Return the [X, Y] coordinate for the center point of the cell that contains the specified text.  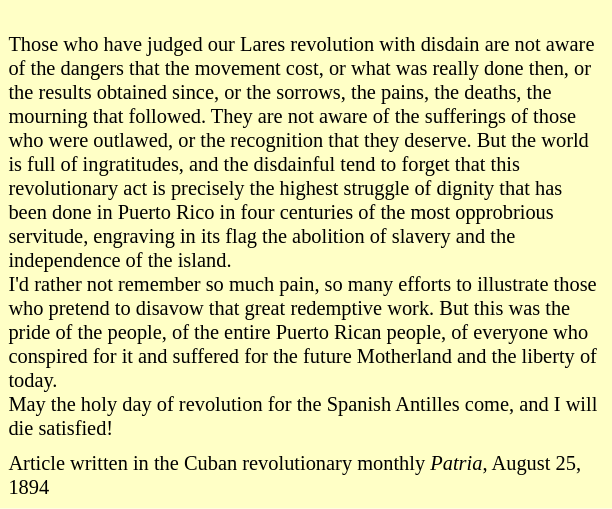
Article written in the Cuban revolutionary monthly Patria, August 25, 1894 [306, 476]
